Scan for the cell matching the given text and deliver its (x, y) coordinate at center. 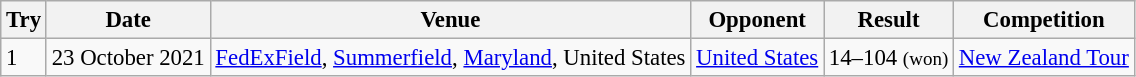
Date (128, 20)
Competition (1044, 20)
Result (889, 20)
Venue (450, 20)
1 (24, 58)
FedExField, Summerfield, Maryland, United States (450, 58)
United States (758, 58)
New Zealand Tour (1044, 58)
14–104 (won) (889, 58)
Try (24, 20)
23 October 2021 (128, 58)
Opponent (758, 20)
